Identify which cell holds the provided text, then report its [x, y] central coordinate. 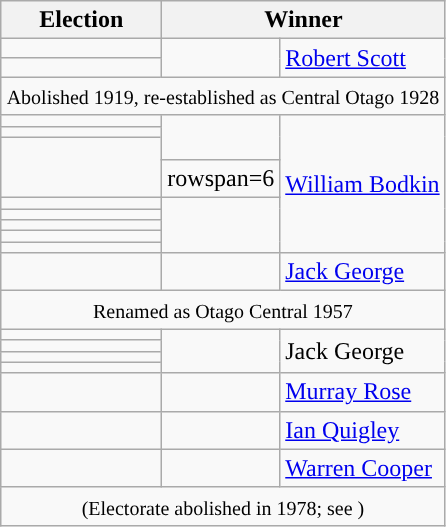
Warren Cooper [362, 468]
Abolished 1919, re-established as Central Otago 1928 [223, 96]
Winner [304, 20]
Election [82, 20]
(Electorate abolished in 1978; see ) [223, 506]
Robert Scott [362, 58]
rowspan=6 [221, 178]
Ian Quigley [362, 430]
William Bodkin [362, 184]
Renamed as Otago Central 1957 [223, 310]
Murray Rose [362, 392]
